Detect which cell encompasses the target text, then output its (x, y) center coordinate. 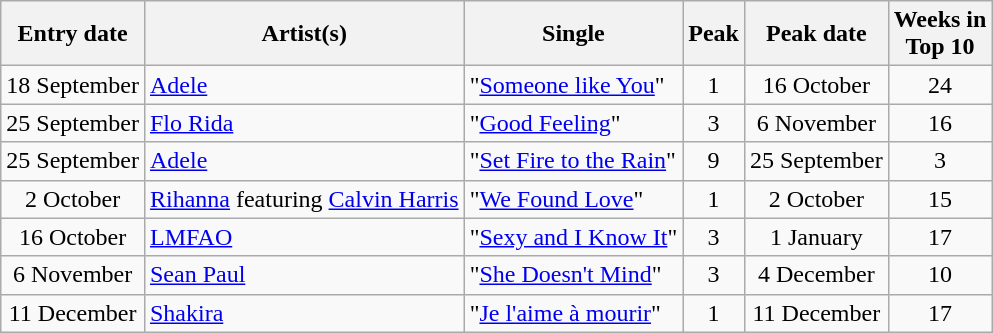
Flo Rida (304, 123)
Sean Paul (304, 275)
Weeks inTop 10 (940, 34)
"Je l'aime à mourir" (574, 313)
Shakira (304, 313)
18 September (73, 85)
Peak (714, 34)
Single (574, 34)
Entry date (73, 34)
24 (940, 85)
"Sexy and I Know It" (574, 237)
LMFAO (304, 237)
"Set Fire to the Rain" (574, 161)
10 (940, 275)
Rihanna featuring Calvin Harris (304, 199)
1 January (816, 237)
16 (940, 123)
15 (940, 199)
9 (714, 161)
"Someone like You" (574, 85)
"She Doesn't Mind" (574, 275)
4 December (816, 275)
"Good Feeling" (574, 123)
Artist(s) (304, 34)
Peak date (816, 34)
"We Found Love" (574, 199)
